Detect which cell encompasses the target text, then output its [x, y] center coordinate. 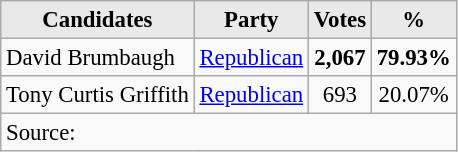
2,067 [340, 58]
693 [340, 95]
Votes [340, 20]
Candidates [98, 20]
Source: [228, 133]
Tony Curtis Griffith [98, 95]
79.93% [414, 58]
Party [251, 20]
% [414, 20]
David Brumbaugh [98, 58]
20.07% [414, 95]
